Extract the (x, y) coordinate from the center of the cell holding the provided text.  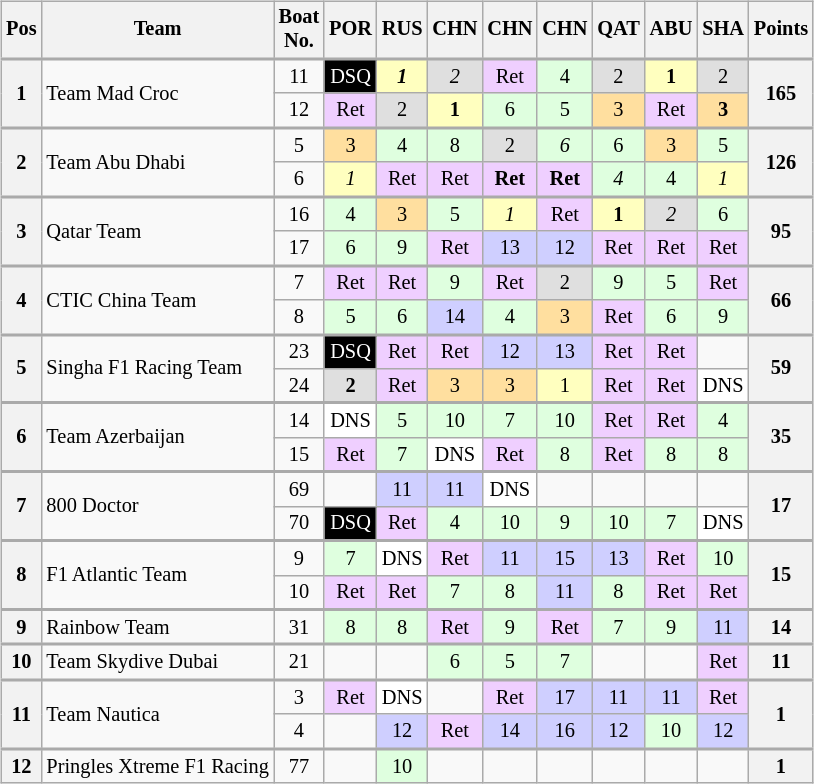
Qatar Team (157, 232)
21 (299, 662)
Team Mad Croc (157, 94)
Singha F1 Racing Team (157, 368)
BoatNo. (299, 30)
Team (157, 30)
POR (350, 30)
Points (781, 30)
59 (781, 368)
23 (299, 351)
165 (781, 94)
F1 Atlantic Team (157, 576)
24 (299, 386)
95 (781, 232)
Team Azerbaijan (157, 438)
31 (299, 628)
70 (299, 523)
QAT (618, 30)
Pringles Xtreme F1 Racing (157, 766)
66 (781, 300)
Pos (21, 30)
RUS (402, 30)
69 (299, 489)
Team Abu Dhabi (157, 162)
77 (299, 766)
800 Doctor (157, 506)
ABU (672, 30)
35 (781, 438)
Team Nautica (157, 714)
CTIC China Team (157, 300)
Rainbow Team (157, 628)
SHA (723, 30)
126 (781, 162)
Team Skydive Dubai (157, 662)
